Capture the cell that displays the provided text and extract its [x, y] central coordinate. 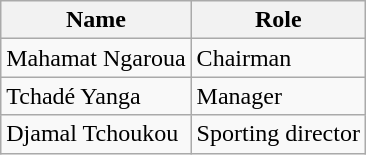
Tchadé Yanga [96, 96]
Sporting director [278, 134]
Chairman [278, 58]
Manager [278, 96]
Djamal Tchoukou [96, 134]
Mahamat Ngaroua [96, 58]
Role [278, 20]
Name [96, 20]
